Locate the cell with the specified text and output its [x, y] center coordinate. 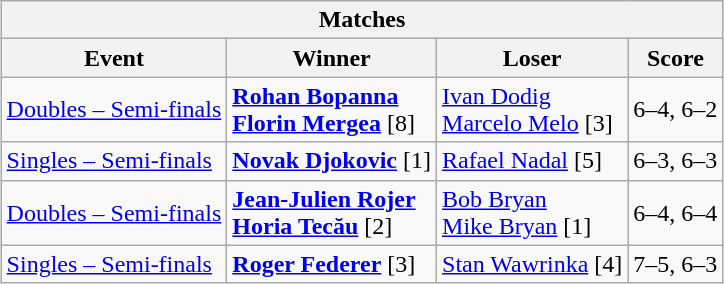
Winner [332, 58]
Bob Bryan Mike Bryan [1] [532, 212]
Roger Federer [3] [332, 264]
Matches [362, 20]
Event [114, 58]
Score [676, 58]
Novak Djokovic [1] [332, 161]
Loser [532, 58]
6–3, 6–3 [676, 161]
Ivan Dodig Marcelo Melo [3] [532, 110]
Rohan Bopanna Florin Mergea [8] [332, 110]
6–4, 6–4 [676, 212]
Stan Wawrinka [4] [532, 264]
Jean-Julien Rojer Horia Tecău [2] [332, 212]
7–5, 6–3 [676, 264]
6–4, 6–2 [676, 110]
Rafael Nadal [5] [532, 161]
